Find where the given text appears and provide that cell's center as [X, Y] coordinate. 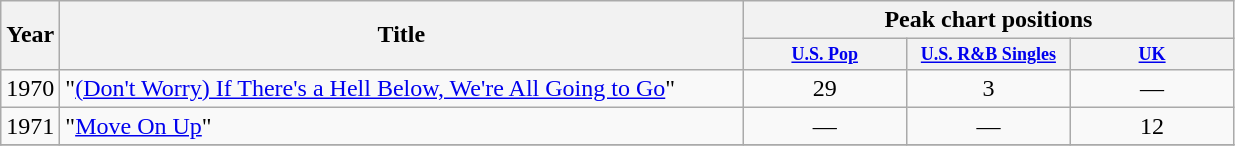
29 [825, 88]
Year [30, 35]
"(Don't Worry) If There's a Hell Below, We're All Going to Go" [402, 88]
U.S. R&B Singles [989, 54]
Title [402, 35]
12 [1152, 126]
1970 [30, 88]
U.S. Pop [825, 54]
UK [1152, 54]
Peak chart positions [988, 20]
1971 [30, 126]
3 [989, 88]
"Move On Up" [402, 126]
